Locate the cell with the specified text and output its (x, y) center coordinate. 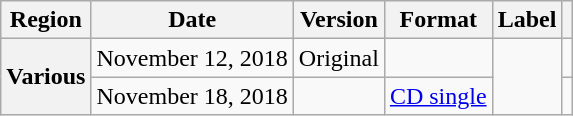
Date (192, 20)
November 18, 2018 (192, 96)
Region (46, 20)
Format (438, 20)
Original (338, 58)
Label (527, 20)
Various (46, 77)
November 12, 2018 (192, 58)
CD single (438, 96)
Version (338, 20)
